Detect which cell encompasses the target text, then output its (X, Y) center coordinate. 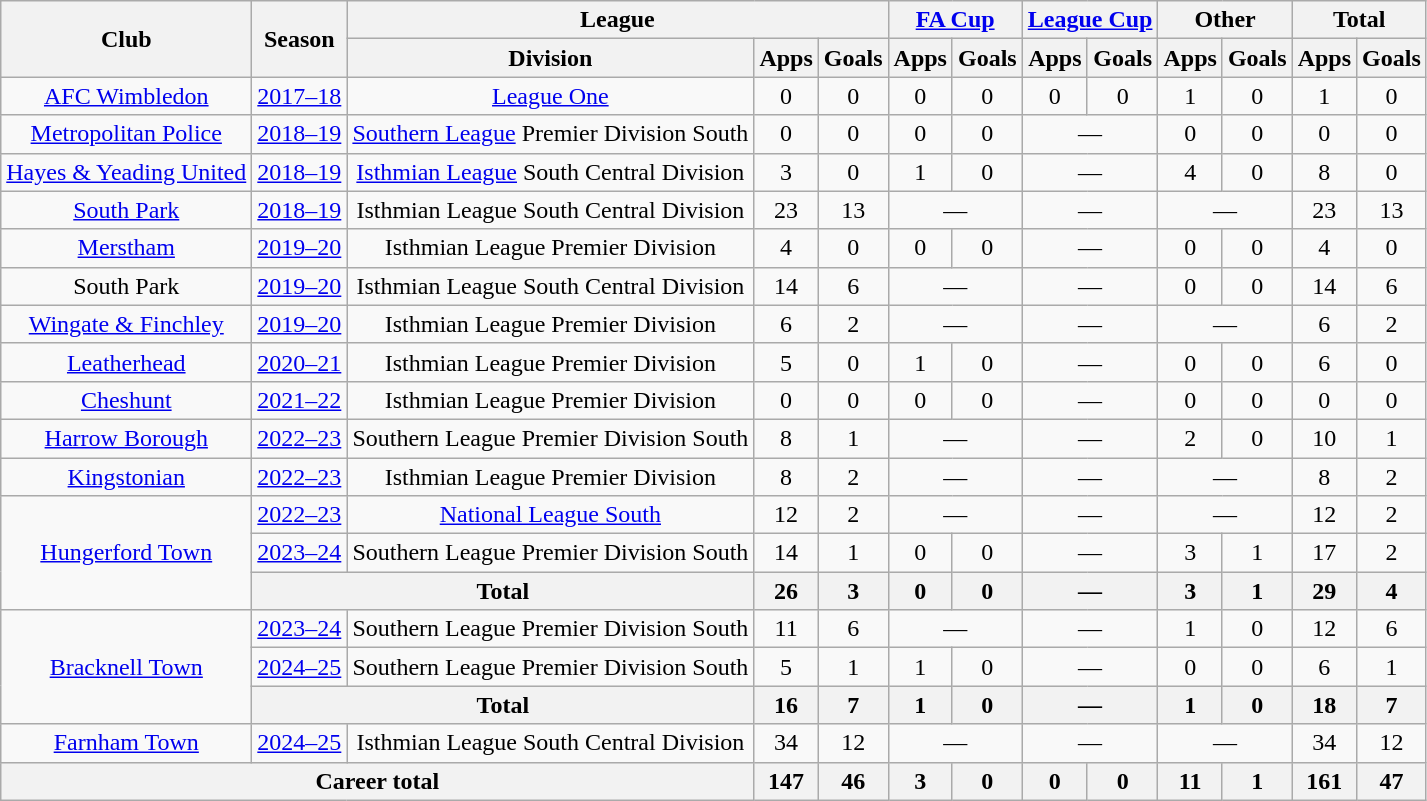
AFC Wimbledon (126, 96)
Other (1225, 20)
46 (853, 781)
161 (1324, 781)
Farnham Town (126, 743)
Hayes & Yeading United (126, 172)
17 (1324, 553)
Division (550, 58)
Metropolitan Police (126, 134)
Wingate & Finchley (126, 324)
2021–22 (300, 400)
League Cup (1090, 20)
National League South (550, 515)
10 (1324, 438)
Kingstonian (126, 477)
26 (786, 591)
Harrow Borough (126, 438)
Season (300, 39)
18 (1324, 705)
Club (126, 39)
FA Cup (955, 20)
Bracknell Town (126, 667)
29 (1324, 591)
League (618, 20)
Leatherhead (126, 362)
Merstham (126, 248)
147 (786, 781)
47 (1392, 781)
2020–21 (300, 362)
2017–18 (300, 96)
Career total (378, 781)
Cheshunt (126, 400)
Hungerford Town (126, 553)
16 (786, 705)
League One (550, 96)
